Capture the cell that displays the provided text and extract its (x, y) central coordinate. 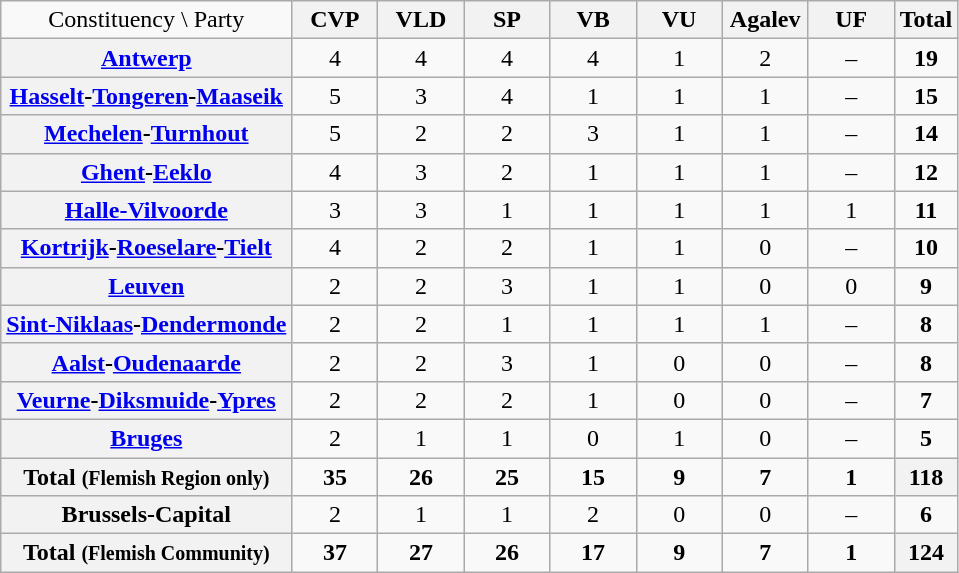
VLD (421, 20)
UF (851, 20)
Bruges (146, 438)
Veurne-Diksmuide-Ypres (146, 400)
VU (679, 20)
Total (Flemish Community) (146, 553)
124 (926, 553)
Aalst-Oudenaarde (146, 362)
Constituency \ Party (146, 20)
10 (926, 248)
11 (926, 210)
Halle-Vilvoorde (146, 210)
17 (593, 553)
118 (926, 477)
35 (335, 477)
Leuven (146, 286)
Brussels-Capital (146, 515)
VB (593, 20)
Total (Flemish Region only) (146, 477)
12 (926, 172)
14 (926, 134)
25 (507, 477)
Hasselt-Tongeren-Maaseik (146, 96)
CVP (335, 20)
Total (926, 20)
Kortrijk-Roeselare-Tielt (146, 248)
19 (926, 58)
SP (507, 20)
6 (926, 515)
Ghent-Eeklo (146, 172)
Antwerp (146, 58)
Sint-Niklaas-Dendermonde (146, 324)
27 (421, 553)
Agalev (765, 20)
37 (335, 553)
Mechelen-Turnhout (146, 134)
